Scan for the cell matching the given text and deliver its (x, y) coordinate at center. 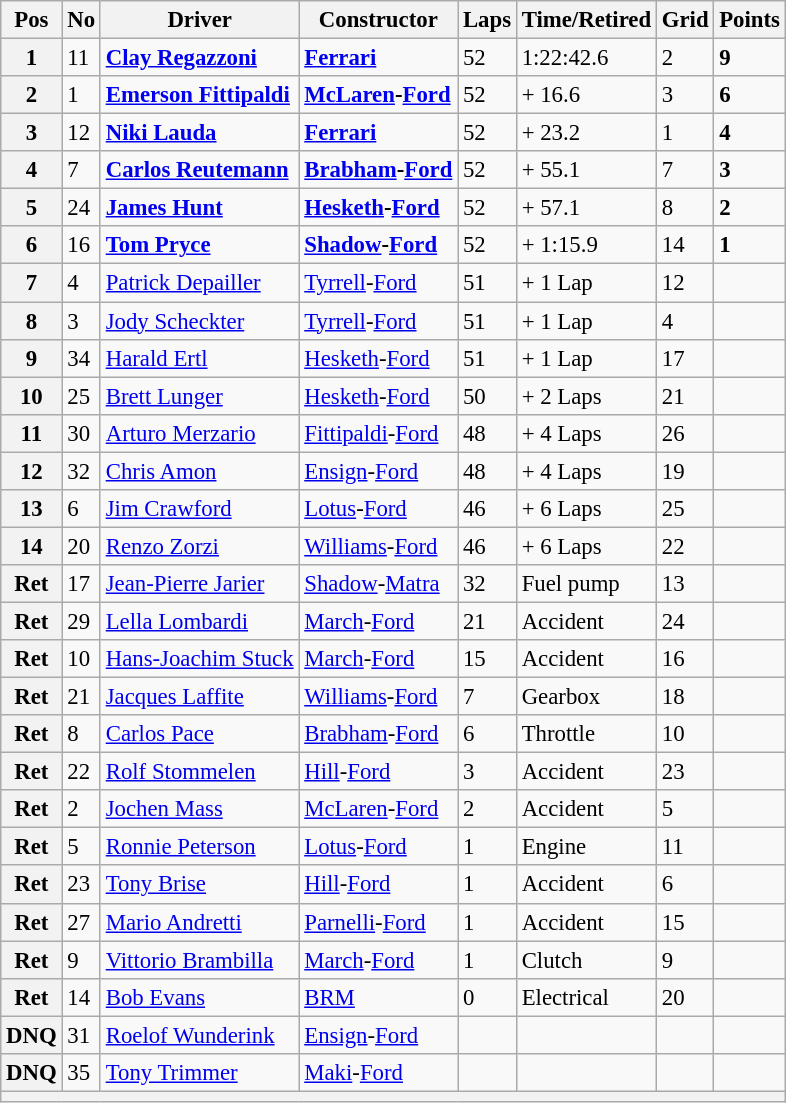
+ 2 Laps (586, 396)
Vittorio Brambilla (200, 960)
26 (684, 433)
Driver (200, 20)
Throttle (586, 734)
+ 55.1 (586, 170)
27 (81, 922)
Points (750, 20)
Bob Evans (200, 997)
No (81, 20)
50 (488, 396)
Chris Amon (200, 471)
Jody Scheckter (200, 321)
Rolf Stommelen (200, 772)
Tony Trimmer (200, 1073)
Emerson Fittipaldi (200, 95)
Fuel pump (586, 584)
18 (684, 697)
Engine (586, 847)
Jim Crawford (200, 509)
Lella Lombardi (200, 621)
Brett Lunger (200, 396)
19 (684, 471)
Gearbox (586, 697)
+ 16.6 (586, 95)
Constructor (378, 20)
Time/Retired (586, 20)
Niki Lauda (200, 133)
Clay Regazzoni (200, 58)
Ronnie Peterson (200, 847)
0 (488, 997)
Carlos Reutemann (200, 170)
BRM (378, 997)
Jochen Mass (200, 809)
Electrical (586, 997)
Grid (684, 20)
Arturo Merzario (200, 433)
Parnelli-Ford (378, 922)
Renzo Zorzi (200, 546)
1:22:42.6 (586, 58)
Roelof Wunderink (200, 1035)
Harald Ertl (200, 358)
Pos (32, 20)
31 (81, 1035)
Shadow-Matra (378, 584)
+ 1:15.9 (586, 245)
Hans-Joachim Stuck (200, 659)
Fittipaldi-Ford (378, 433)
35 (81, 1073)
Tony Brise (200, 885)
Laps (488, 20)
29 (81, 621)
James Hunt (200, 208)
Clutch (586, 960)
Carlos Pace (200, 734)
Shadow-Ford (378, 245)
Tom Pryce (200, 245)
Jean-Pierre Jarier (200, 584)
Mario Andretti (200, 922)
+ 23.2 (586, 133)
Patrick Depailler (200, 283)
+ 57.1 (586, 208)
Maki-Ford (378, 1073)
Jacques Laffite (200, 697)
34 (81, 358)
30 (81, 433)
